Determine the [X, Y] coordinate at the center of the cell enclosing the given text.  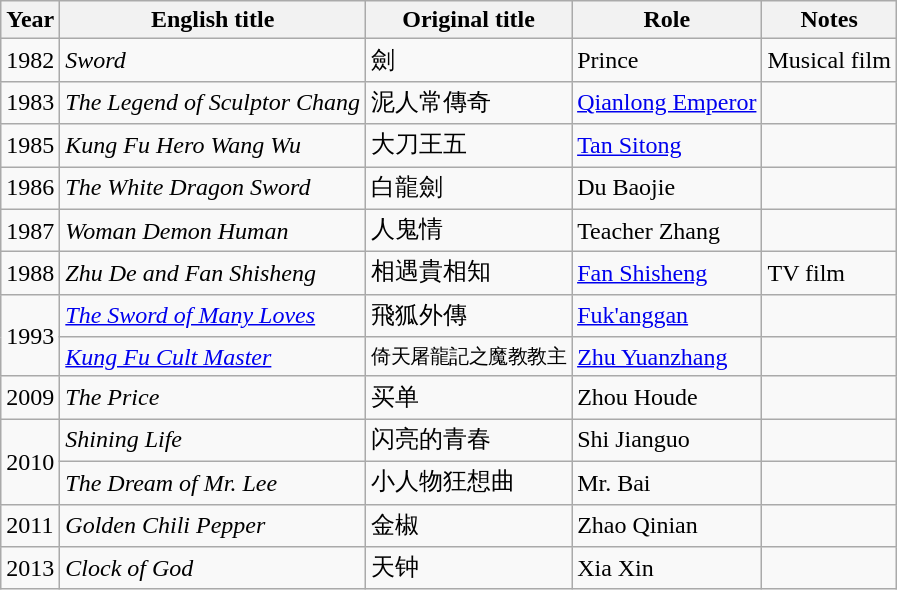
金椒 [469, 526]
人鬼情 [469, 230]
Clock of God [213, 568]
闪亮的青春 [469, 440]
The Legend of Sculptor Chang [213, 102]
Kung Fu Cult Master [213, 357]
Kung Fu Hero Wang Wu [213, 146]
Fuk'anggan [667, 316]
相遇貴相知 [469, 274]
Zhao Qinian [667, 526]
白龍劍 [469, 188]
1993 [30, 335]
小人物狂想曲 [469, 482]
大刀王五 [469, 146]
Tan Sitong [667, 146]
The White Dragon Sword [213, 188]
Musical film [829, 60]
飛狐外傳 [469, 316]
Original title [469, 20]
Mr. Bai [667, 482]
Zhu De and Fan Shisheng [213, 274]
Shi Jianguo [667, 440]
Xia Xin [667, 568]
Year [30, 20]
Du Baojie [667, 188]
1986 [30, 188]
Zhu Yuanzhang [667, 357]
劍 [469, 60]
Role [667, 20]
倚天屠龍記之魔教教主 [469, 357]
The Sword of Many Loves [213, 316]
Zhou Houde [667, 398]
买单 [469, 398]
Teacher Zhang [667, 230]
1985 [30, 146]
English title [213, 20]
Sword [213, 60]
The Price [213, 398]
1982 [30, 60]
Woman Demon Human [213, 230]
1988 [30, 274]
1983 [30, 102]
2013 [30, 568]
Qianlong Emperor [667, 102]
Fan Shisheng [667, 274]
TV film [829, 274]
天钟 [469, 568]
Prince [667, 60]
The Dream of Mr. Lee [213, 482]
Notes [829, 20]
Golden Chili Pepper [213, 526]
2010 [30, 462]
1987 [30, 230]
2009 [30, 398]
Shining Life [213, 440]
2011 [30, 526]
泥人常傳奇 [469, 102]
